Detect which cell encompasses the target text, then output its [X, Y] center coordinate. 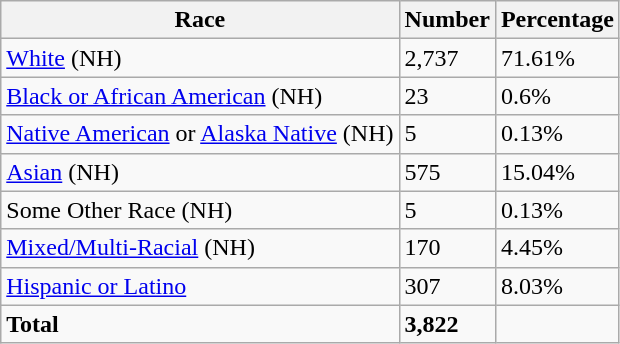
Total [200, 324]
Some Other Race (NH) [200, 210]
2,737 [447, 58]
Race [200, 20]
Black or African American (NH) [200, 96]
Hispanic or Latino [200, 286]
Percentage [557, 20]
575 [447, 172]
Native American or Alaska Native (NH) [200, 134]
8.03% [557, 286]
15.04% [557, 172]
3,822 [447, 324]
Mixed/Multi-Racial (NH) [200, 248]
307 [447, 286]
0.6% [557, 96]
White (NH) [200, 58]
Number [447, 20]
170 [447, 248]
Asian (NH) [200, 172]
71.61% [557, 58]
4.45% [557, 248]
23 [447, 96]
